Capture the cell that displays the provided text and extract its [X, Y] central coordinate. 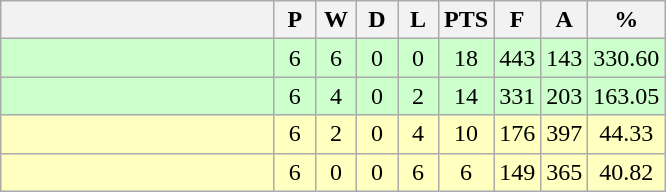
40.82 [626, 172]
18 [466, 58]
176 [518, 134]
397 [564, 134]
A [564, 20]
330.60 [626, 58]
% [626, 20]
443 [518, 58]
163.05 [626, 96]
331 [518, 96]
D [376, 20]
W [336, 20]
365 [564, 172]
F [518, 20]
P [294, 20]
14 [466, 96]
44.33 [626, 134]
149 [518, 172]
10 [466, 134]
203 [564, 96]
143 [564, 58]
PTS [466, 20]
L [418, 20]
